Locate the cell with the specified text and output its (x, y) center coordinate. 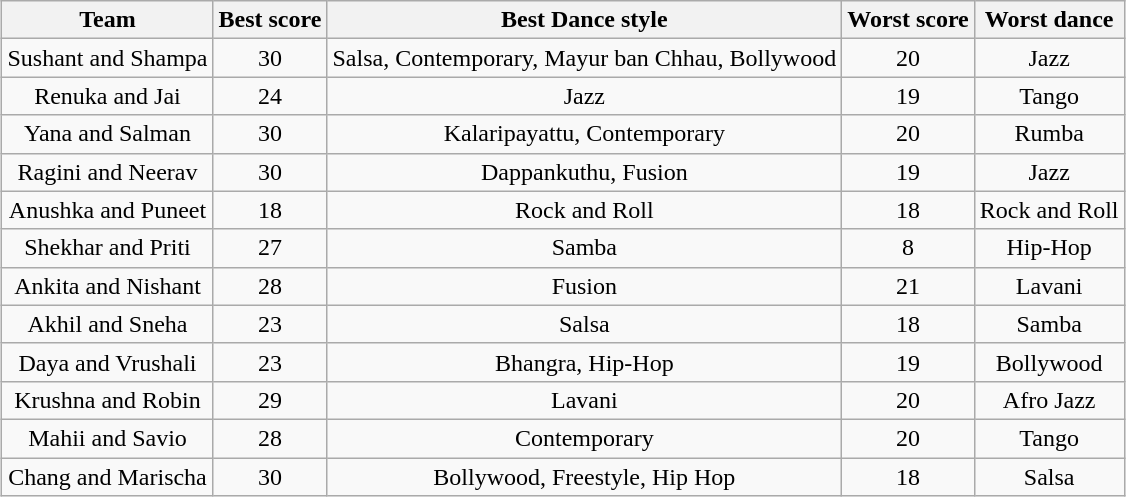
Chang and Marischa (108, 477)
Worst dance (1049, 20)
Contemporary (584, 438)
Bollywood, Freestyle, Hip Hop (584, 477)
8 (908, 248)
Bollywood (1049, 362)
Ragini and Neerav (108, 172)
Sushant and Shampa (108, 58)
Worst score (908, 20)
Salsa, Contemporary, Mayur ban Chhau, Bollywood (584, 58)
Bhangra, Hip-Hop (584, 362)
Best score (270, 20)
Krushna and Robin (108, 400)
Anushka and Puneet (108, 210)
Daya and Vrushali (108, 362)
Fusion (584, 286)
Kalaripayattu, Contemporary (584, 134)
21 (908, 286)
Renuka and Jai (108, 96)
Shekhar and Priti (108, 248)
Akhil and Sneha (108, 324)
Dappankuthu, Fusion (584, 172)
Best Dance style (584, 20)
29 (270, 400)
24 (270, 96)
Yana and Salman (108, 134)
Rumba (1049, 134)
Mahii and Savio (108, 438)
Team (108, 20)
27 (270, 248)
Hip-Hop (1049, 248)
Ankita and Nishant (108, 286)
Afro Jazz (1049, 400)
